Determine the [x, y] coordinate at the center of the cell enclosing the given text.  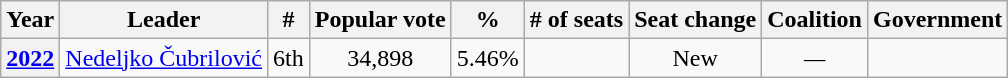
Year [30, 20]
6th [289, 58]
New [696, 58]
Nedeljko Čubrilović [164, 58]
Popular vote [380, 20]
# of seats [576, 20]
% [488, 20]
Seat change [696, 20]
# [289, 20]
5.46% [488, 58]
— [815, 58]
Coalition [815, 20]
Leader [164, 20]
Government [937, 20]
34,898 [380, 58]
2022 [30, 58]
